Output the [x, y] coordinate of the center of the cell containing the given text.  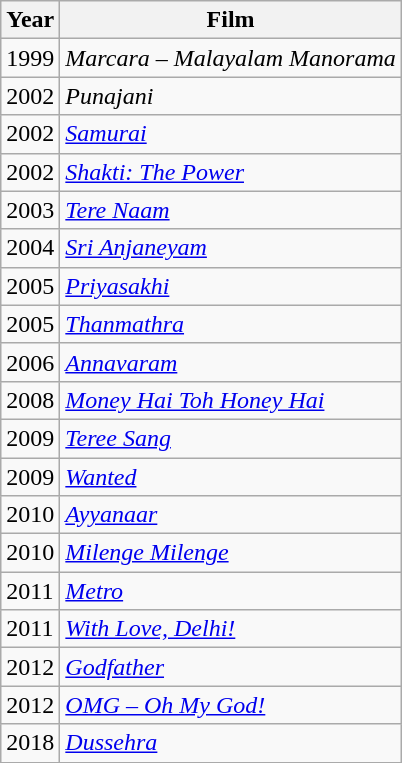
Tere Naam [230, 210]
Milenge Milenge [230, 553]
2006 [30, 362]
Samurai [230, 134]
Annavaram [230, 362]
Sri Anjaneyam [230, 248]
Priyasakhi [230, 286]
Shakti: The Power [230, 172]
Money Hai Toh Honey Hai [230, 400]
With Love, Delhi! [230, 629]
Marcara – Malayalam Manorama [230, 58]
Godfather [230, 667]
Metro [230, 591]
Punajani [230, 96]
Film [230, 20]
Year [30, 20]
Wanted [230, 477]
2008 [30, 400]
Teree Sang [230, 438]
2003 [30, 210]
2004 [30, 248]
Thanmathra [230, 324]
Dussehra [230, 743]
OMG – Oh My God! [230, 705]
2018 [30, 743]
Ayyanaar [230, 515]
1999 [30, 58]
